Capture the cell that displays the provided text and extract its [X, Y] central coordinate. 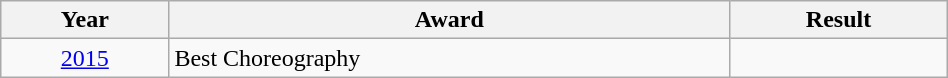
Award [450, 20]
Result [839, 20]
Year [85, 20]
Best Choreography [450, 58]
2015 [85, 58]
